Determine the (x, y) coordinate at the center of the cell enclosing the given text.  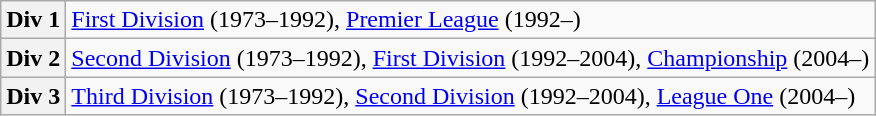
Div 1 (34, 20)
First Division (1973–1992), Premier League (1992–) (470, 20)
Div 2 (34, 58)
Second Division (1973–1992), First Division (1992–2004), Championship (2004–) (470, 58)
Div 3 (34, 96)
Third Division (1973–1992), Second Division (1992–2004), League One (2004–) (470, 96)
